Pinpoint the cell where the given text exists, returning its (x, y) midpoint coordinate. 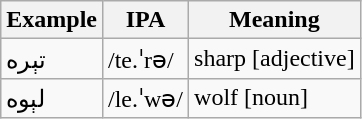
IPA (145, 20)
لېوه (52, 98)
Example (52, 20)
/le.ˈwə/ (145, 98)
sharp [adjective] (275, 59)
wolf [noun] (275, 98)
/te.ˈrə/ (145, 59)
تېره (52, 59)
Meaning (275, 20)
